Return [x, y] of the center of cell containing provided text 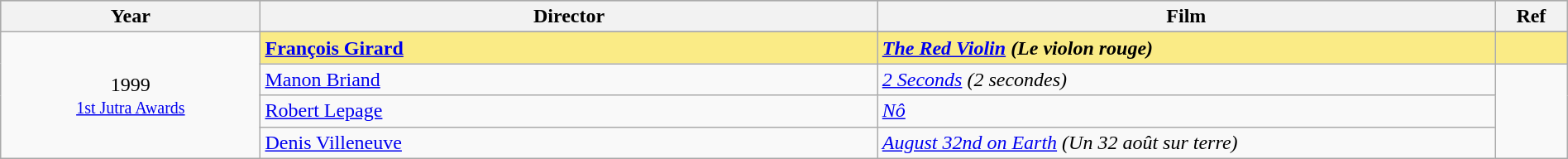
Robert Lepage [569, 111]
Nô [1186, 111]
Year [131, 17]
2 Seconds (2 secondes) [1186, 79]
August 32nd on Earth (Un 32 août sur terre) [1186, 142]
François Girard [569, 48]
Manon Briand [569, 79]
Ref [1532, 17]
The Red Violin (Le violon rouge) [1186, 48]
1999 1st Jutra Awards [131, 95]
Denis Villeneuve [569, 142]
Film [1186, 17]
Director [569, 17]
